Find where the given text appears and provide that cell's center as (x, y) coordinate. 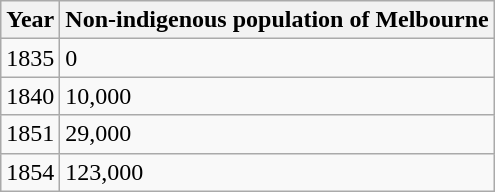
1854 (30, 172)
10,000 (277, 96)
1851 (30, 134)
1835 (30, 58)
Year (30, 20)
Non-indigenous population of Melbourne (277, 20)
0 (277, 58)
29,000 (277, 134)
1840 (30, 96)
123,000 (277, 172)
